For the text-containing cell, return its midpoint in (X, Y) coordinate format. 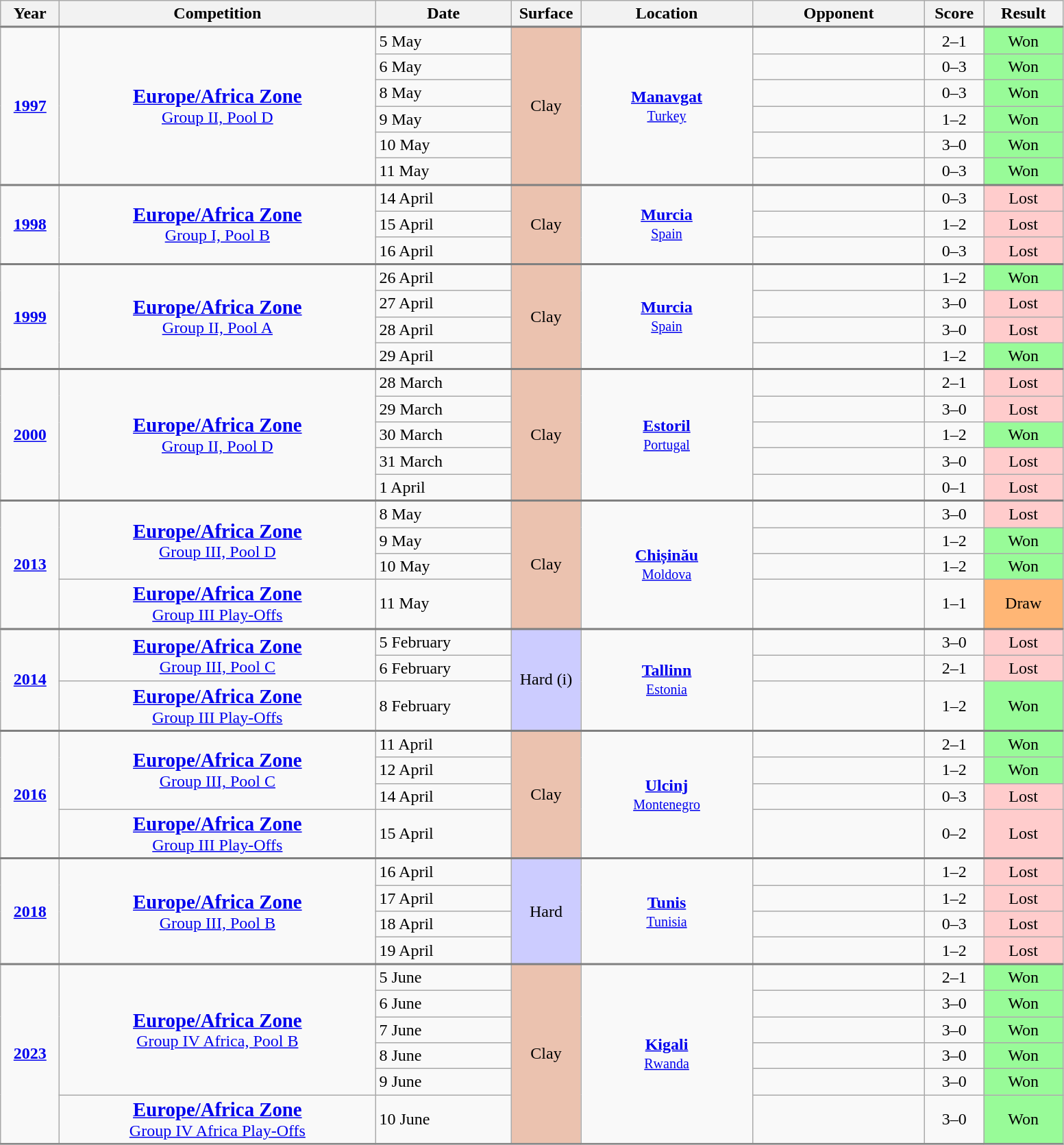
Europe/Africa ZoneGroup IV Africa Play-Offs (218, 1120)
2013 (30, 565)
2018 (30, 911)
5 February (444, 641)
31 March (444, 461)
Tunis Tunisia (667, 911)
Europe/Africa ZoneGroup III, Pool B (218, 911)
6 February (444, 668)
Year (30, 14)
12 April (444, 770)
5 May (444, 41)
9 June (444, 1082)
26 April (444, 277)
7 June (444, 1030)
28 April (444, 330)
Date (444, 14)
Europe/Africa ZoneGroup III, Pool D (218, 540)
Europe/Africa ZoneGroup IV Africa, Pool B (218, 1029)
11 April (444, 744)
27 April (444, 304)
0–2 (954, 834)
28 March (444, 382)
Kigali Rwanda (667, 1054)
19 April (444, 951)
6 June (444, 1003)
Hard (545, 911)
0–1 (954, 488)
2016 (30, 795)
Result (1024, 14)
Chișinău Moldova (667, 565)
Europe/Africa ZoneGroup II, Pool A (218, 317)
Tallinn Estonia (667, 680)
2014 (30, 680)
Location (667, 14)
Estoril Portugal (667, 435)
1998 (30, 224)
Draw (1024, 604)
18 April (444, 924)
2023 (30, 1054)
6 May (444, 66)
17 April (444, 898)
29 April (444, 356)
10 June (444, 1120)
Opponent (839, 14)
Ulcinj Montenegro (667, 795)
1997 (30, 106)
1999 (30, 317)
8 February (444, 706)
Europe/Africa ZoneGroup I, Pool B (218, 224)
Score (954, 14)
Competition (218, 14)
30 March (444, 435)
8 June (444, 1056)
Surface (545, 14)
29 March (444, 409)
1 April (444, 488)
2000 (30, 435)
Manavgat Turkey (667, 106)
1–1 (954, 604)
Hard (i) (545, 680)
5 June (444, 977)
